Detect which cell encompasses the target text, then output its (X, Y) center coordinate. 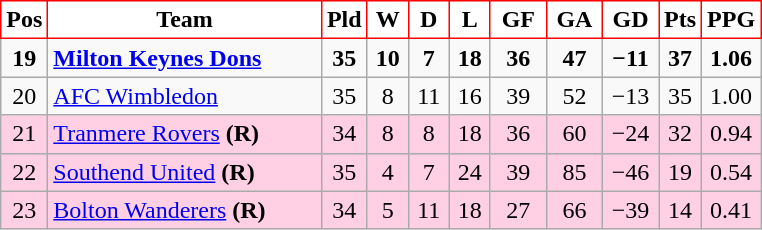
0.41 (732, 210)
4 (388, 172)
47 (574, 58)
37 (680, 58)
Bolton Wanderers (R) (185, 210)
1.06 (732, 58)
PPG (732, 20)
32 (680, 134)
Pts (680, 20)
23 (24, 210)
Southend United (R) (185, 172)
85 (574, 172)
22 (24, 172)
52 (574, 96)
L (470, 20)
GD (630, 20)
Pos (24, 20)
10 (388, 58)
−39 (630, 210)
−46 (630, 172)
16 (470, 96)
GF (518, 20)
AFC Wimbledon (185, 96)
W (388, 20)
0.54 (732, 172)
21 (24, 134)
Tranmere Rovers (R) (185, 134)
20 (24, 96)
24 (470, 172)
D (428, 20)
60 (574, 134)
Pld (344, 20)
27 (518, 210)
1.00 (732, 96)
66 (574, 210)
−24 (630, 134)
−11 (630, 58)
−13 (630, 96)
0.94 (732, 134)
Milton Keynes Dons (185, 58)
Team (185, 20)
14 (680, 210)
GA (574, 20)
5 (388, 210)
